Determine the (X, Y) coordinate at the center of the cell enclosing the given text.  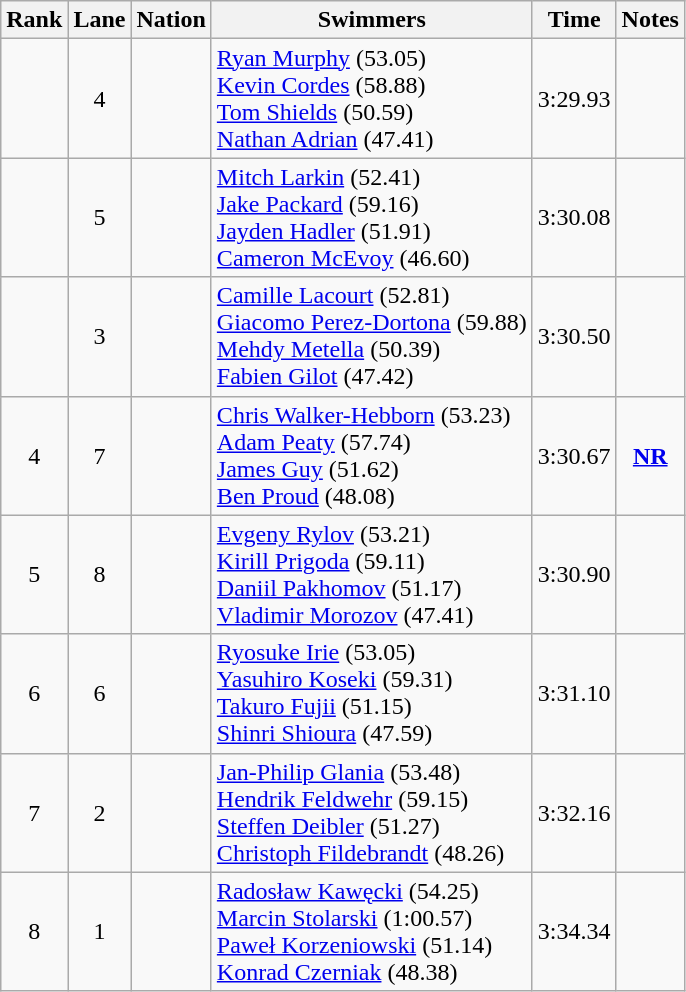
Evgeny Rylov (53.21)Kirill Prigoda (59.11)Daniil Pakhomov (51.17)Vladimir Morozov (47.41) (372, 574)
Rank (34, 20)
3:32.16 (574, 812)
Swimmers (372, 20)
2 (100, 812)
1 (100, 932)
3:30.50 (574, 336)
3:31.10 (574, 694)
3:30.67 (574, 456)
Ryan Murphy (53.05)Kevin Cordes (58.88)Tom Shields (50.59)Nathan Adrian (47.41) (372, 98)
3 (100, 336)
3:29.93 (574, 98)
Jan-Philip Glania (53.48)Hendrik Feldwehr (59.15)Steffen Deibler (51.27)Christoph Fildebrandt (48.26) (372, 812)
Time (574, 20)
3:30.90 (574, 574)
3:34.34 (574, 932)
Chris Walker-Hebborn (53.23)Adam Peaty (57.74)James Guy (51.62)Ben Proud (48.08) (372, 456)
Lane (100, 20)
Camille Lacourt (52.81)Giacomo Perez-Dortona (59.88)Mehdy Metella (50.39)Fabien Gilot (47.42) (372, 336)
Radosław Kawęcki (54.25)Marcin Stolarski (1:00.57)Paweł Korzeniowski (51.14)Konrad Czerniak (48.38) (372, 932)
3:30.08 (574, 218)
Notes (650, 20)
NR (650, 456)
Mitch Larkin (52.41)Jake Packard (59.16)Jayden Hadler (51.91)Cameron McEvoy (46.60) (372, 218)
Ryosuke Irie (53.05)Yasuhiro Koseki (59.31)Takuro Fujii (51.15)Shinri Shioura (47.59) (372, 694)
Nation (171, 20)
